Extract the [x, y] coordinate from the center of the cell holding the provided text.  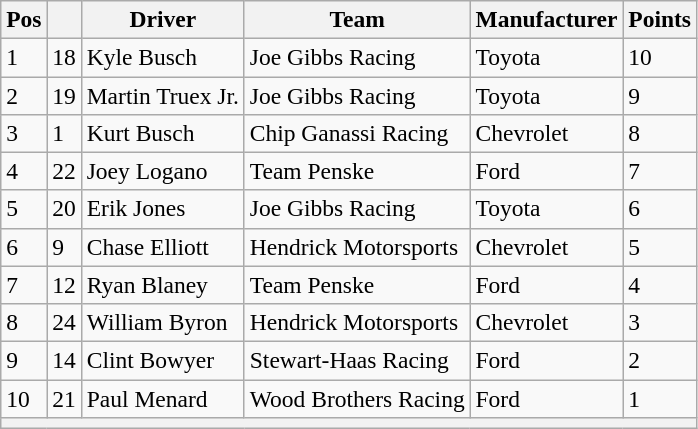
Stewart-Haas Racing [357, 360]
14 [64, 360]
12 [64, 285]
22 [64, 171]
Kyle Busch [162, 57]
19 [64, 95]
20 [64, 209]
Joey Logano [162, 171]
Pos [24, 19]
Driver [162, 19]
Erik Jones [162, 209]
Manufacturer [546, 19]
Clint Bowyer [162, 360]
Paul Menard [162, 398]
Ryan Blaney [162, 285]
18 [64, 57]
24 [64, 322]
21 [64, 398]
Points [660, 19]
Martin Truex Jr. [162, 95]
Wood Brothers Racing [357, 398]
Chip Ganassi Racing [357, 133]
William Byron [162, 322]
Chase Elliott [162, 247]
Team [357, 19]
Kurt Busch [162, 133]
